From the cell containing the given text, extract its center point as [x, y] coordinate. 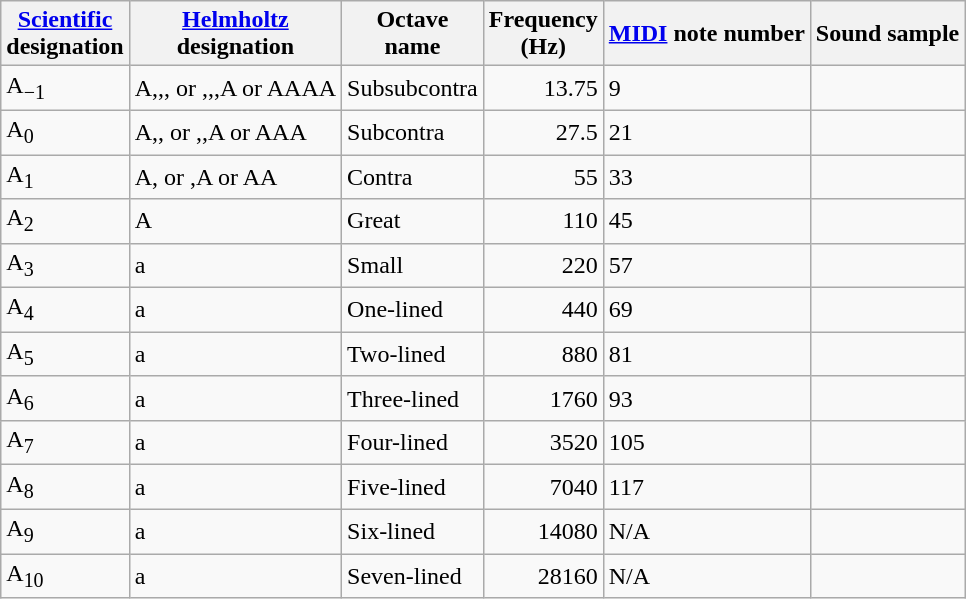
Two-lined [413, 354]
69 [706, 310]
Three-lined [413, 398]
A,,, or ,,,A or AAAA [235, 88]
MIDI note number [706, 34]
7040 [543, 487]
440 [543, 310]
28160 [543, 576]
117 [706, 487]
Scientificdesignation [65, 34]
55 [543, 176]
A2 [65, 221]
Six-lined [413, 531]
Octavename [413, 34]
21 [706, 132]
Frequency(Hz) [543, 34]
A,, or ,,A or AAA [235, 132]
33 [706, 176]
Subsubcontra [413, 88]
Contra [413, 176]
Four-lined [413, 443]
A6 [65, 398]
105 [706, 443]
13.75 [543, 88]
A3 [65, 265]
A0 [65, 132]
Five-lined [413, 487]
A4 [65, 310]
Small [413, 265]
One-lined [413, 310]
27.5 [543, 132]
A8 [65, 487]
A−1 [65, 88]
A7 [65, 443]
Sound sample [887, 34]
Seven-lined [413, 576]
93 [706, 398]
A10 [65, 576]
9 [706, 88]
Subcontra [413, 132]
A, or ,A or AA [235, 176]
14080 [543, 531]
110 [543, 221]
Helmholtzdesignation [235, 34]
Great [413, 221]
81 [706, 354]
3520 [543, 443]
220 [543, 265]
1760 [543, 398]
880 [543, 354]
A5 [65, 354]
A [235, 221]
A1 [65, 176]
A9 [65, 531]
57 [706, 265]
45 [706, 221]
